From the cell containing the given text, extract its center point as [x, y] coordinate. 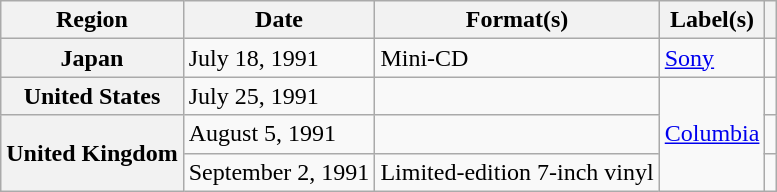
July 25, 1991 [279, 96]
Label(s) [712, 20]
Mini-CD [517, 58]
Format(s) [517, 20]
Columbia [712, 134]
Sony [712, 58]
United States [92, 96]
Limited-edition 7-inch vinyl [517, 172]
Date [279, 20]
Region [92, 20]
August 5, 1991 [279, 134]
United Kingdom [92, 153]
September 2, 1991 [279, 172]
Japan [92, 58]
July 18, 1991 [279, 58]
